Pinpoint the cell where the given text exists, returning its [x, y] midpoint coordinate. 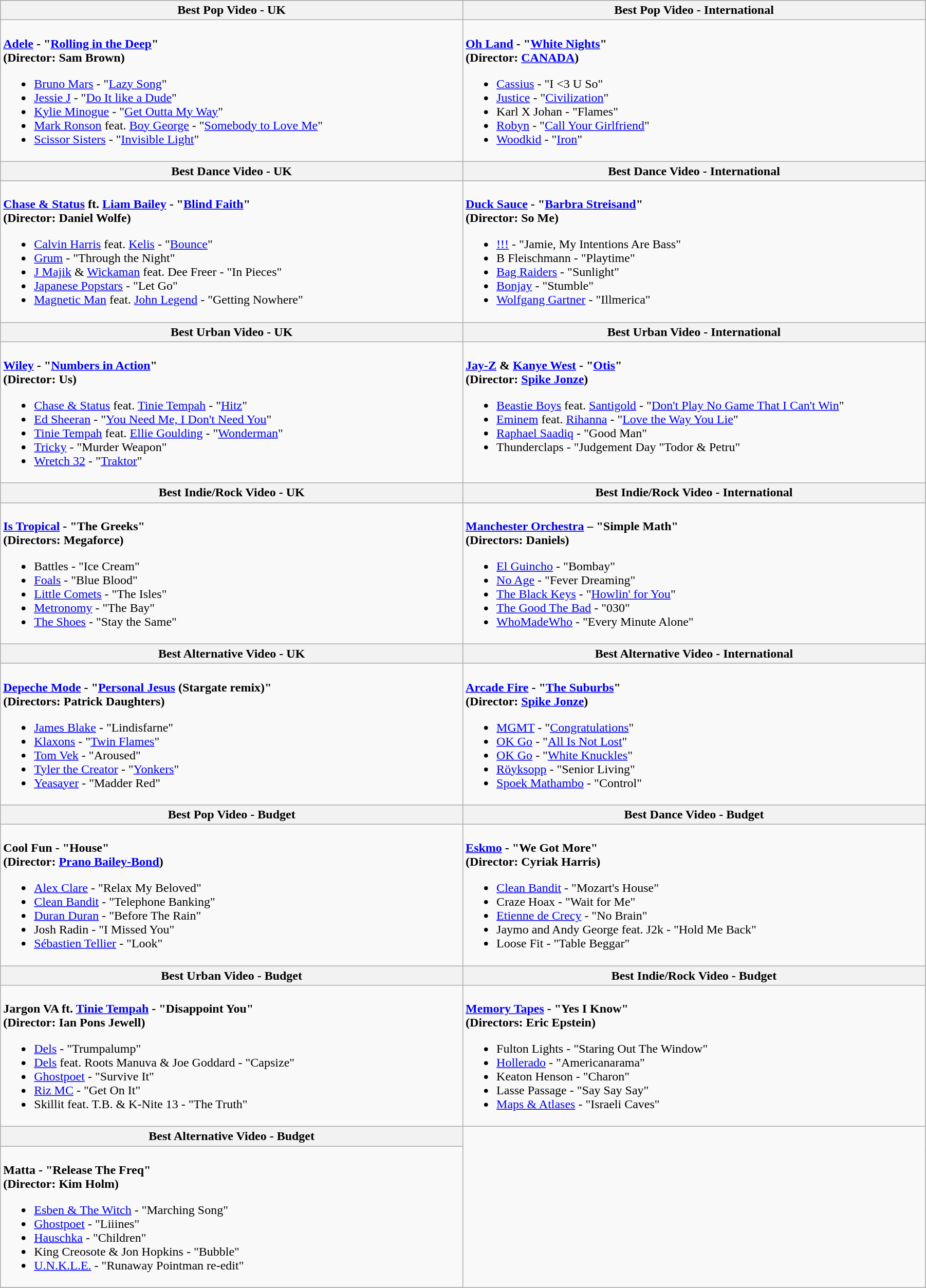
Best Alternative Video - International [694, 654]
Best Dance Video - International [694, 171]
Best Urban Video - International [694, 332]
Best Pop Video - Budget [232, 814]
Best Indie/Rock Video - International [694, 493]
Best Alternative Video - Budget [232, 1136]
Best Pop Video - International [694, 10]
Best Pop Video - UK [232, 10]
Best Dance Video - Budget [694, 814]
Best Alternative Video - UK [232, 654]
Best Indie/Rock Video - Budget [694, 976]
Best Urban Video - UK [232, 332]
Best Urban Video - Budget [232, 976]
Best Dance Video - UK [232, 171]
Best Indie/Rock Video - UK [232, 493]
